Extract the [x, y] coordinate from the center of the cell holding the provided text.  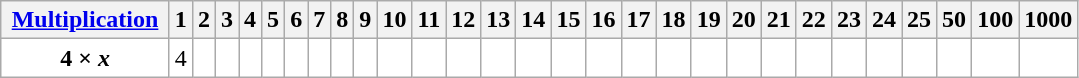
4 × x [86, 58]
100 [996, 20]
21 [778, 20]
24 [884, 20]
2 [204, 20]
23 [848, 20]
Multiplication [86, 20]
3 [226, 20]
1000 [1048, 20]
7 [320, 20]
16 [604, 20]
50 [954, 20]
19 [708, 20]
10 [394, 20]
14 [534, 20]
11 [429, 20]
20 [744, 20]
6 [296, 20]
22 [814, 20]
17 [638, 20]
25 [920, 20]
13 [498, 20]
5 [274, 20]
8 [342, 20]
9 [366, 20]
12 [464, 20]
15 [568, 20]
1 [180, 20]
18 [674, 20]
